Detect which cell encompasses the target text, then output its (X, Y) center coordinate. 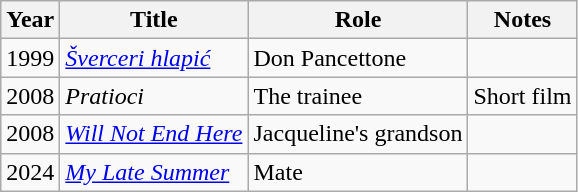
Year (30, 20)
Šverceri hlapić (154, 58)
Don Pancettone (358, 58)
The trainee (358, 96)
1999 (30, 58)
Notes (522, 20)
Mate (358, 172)
Jacqueline's grandson (358, 134)
Will Not End Here (154, 134)
2024 (30, 172)
Role (358, 20)
My Late Summer (154, 172)
Pratioci (154, 96)
Title (154, 20)
Short film (522, 96)
